Scan for the cell matching the given text and deliver its (X, Y) coordinate at center. 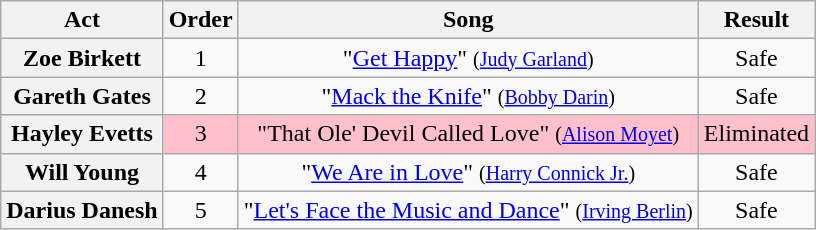
3 (200, 134)
4 (200, 172)
"Mack the Knife" (Bobby Darin) (468, 96)
Eliminated (756, 134)
Will Young (82, 172)
2 (200, 96)
Hayley Evetts (82, 134)
"Let's Face the Music and Dance" (Irving Berlin) (468, 210)
Order (200, 20)
Song (468, 20)
Zoe Birkett (82, 58)
1 (200, 58)
Act (82, 20)
"That Ole' Devil Called Love" (Alison Moyet) (468, 134)
Gareth Gates (82, 96)
"Get Happy" (Judy Garland) (468, 58)
Darius Danesh (82, 210)
Result (756, 20)
"We Are in Love" (Harry Connick Jr.) (468, 172)
5 (200, 210)
